Identify which cell holds the provided text, then report its [X, Y] central coordinate. 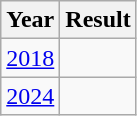
Year [30, 20]
2018 [30, 58]
Result [98, 20]
2024 [30, 96]
